For the text-containing cell, return its midpoint in [X, Y] coordinate format. 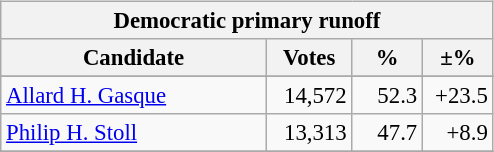
+23.5 [458, 96]
52.3 [388, 96]
Votes [309, 58]
±% [458, 58]
Allard H. Gasque [134, 96]
Philip H. Stoll [134, 133]
+8.9 [458, 133]
Candidate [134, 58]
14,572 [309, 96]
13,313 [309, 133]
47.7 [388, 133]
% [388, 58]
Democratic primary runoff [247, 21]
